Provide the [X, Y] coordinate of the cell's center where the given text is located.  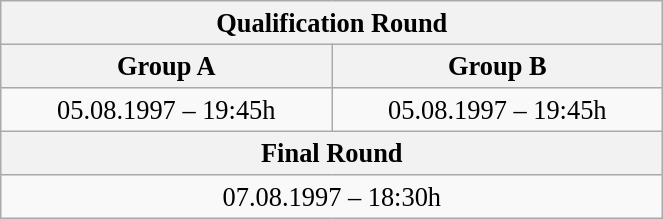
Group B [498, 66]
Qualification Round [332, 22]
07.08.1997 – 18:30h [332, 197]
Group A [166, 66]
Final Round [332, 153]
